Pinpoint the cell where the given text exists, returning its (X, Y) midpoint coordinate. 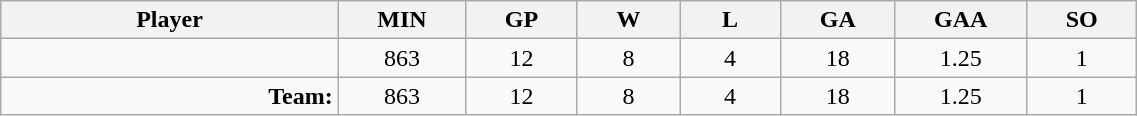
Player (170, 20)
GA (838, 20)
SO (1081, 20)
W (628, 20)
GP (522, 20)
GAA (961, 20)
L (730, 20)
Team: (170, 96)
MIN (402, 20)
